Output the [x, y] coordinate of the center of the cell containing the given text.  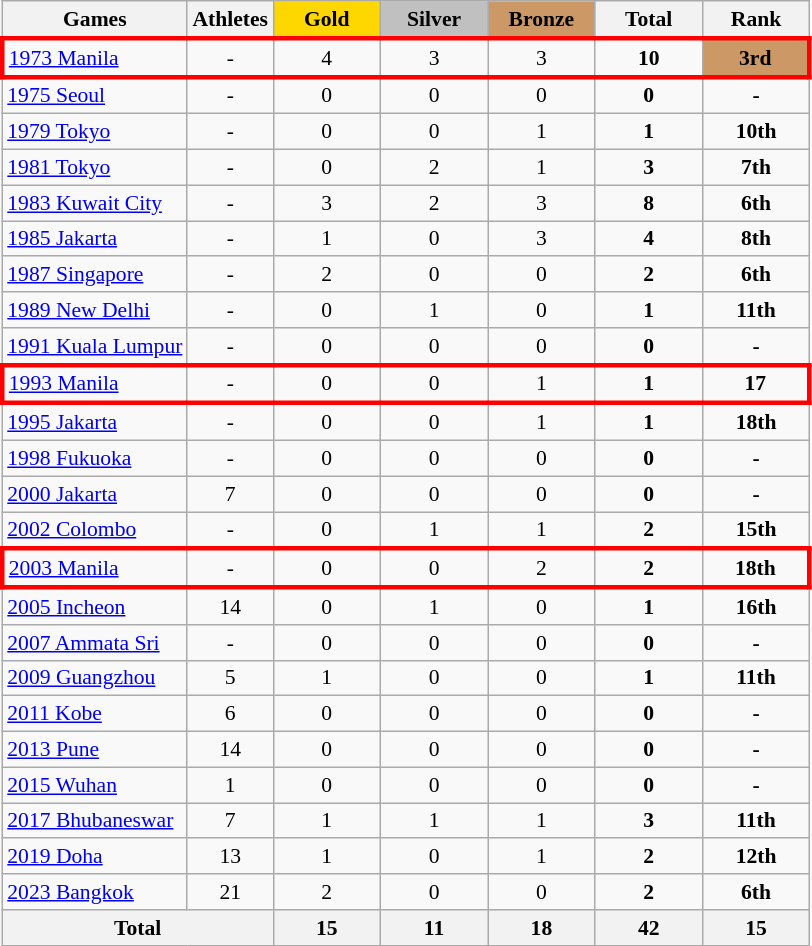
8th [756, 239]
6 [230, 714]
8 [648, 203]
1975 Seoul [94, 96]
1995 Jakarta [94, 422]
1993 Manila [94, 384]
2011 Kobe [94, 714]
11 [434, 928]
1991 Kuala Lumpur [94, 346]
2017 Bhubaneswar [94, 821]
15th [756, 530]
1985 Jakarta [94, 239]
1973 Manila [94, 58]
2015 Wuhan [94, 785]
17 [756, 384]
13 [230, 857]
2000 Jakarta [94, 494]
42 [648, 928]
2007 Ammata Sri [94, 643]
2023 Bangkok [94, 892]
Silver [434, 20]
5 [230, 678]
10 [648, 58]
2019 Doha [94, 857]
1998 Fukuoka [94, 459]
12th [756, 857]
2005 Incheon [94, 606]
1983 Kuwait City [94, 203]
Rank [756, 20]
2002 Colombo [94, 530]
2009 Guangzhou [94, 678]
1989 New Delhi [94, 310]
21 [230, 892]
Gold [326, 20]
Games [94, 20]
16th [756, 606]
1981 Tokyo [94, 168]
2013 Pune [94, 750]
1987 Singapore [94, 275]
10th [756, 132]
1979 Tokyo [94, 132]
2003 Manila [94, 568]
7th [756, 168]
18 [542, 928]
Athletes [230, 20]
3rd [756, 58]
Bronze [542, 20]
